Pinpoint the cell where the given text exists, returning its (X, Y) midpoint coordinate. 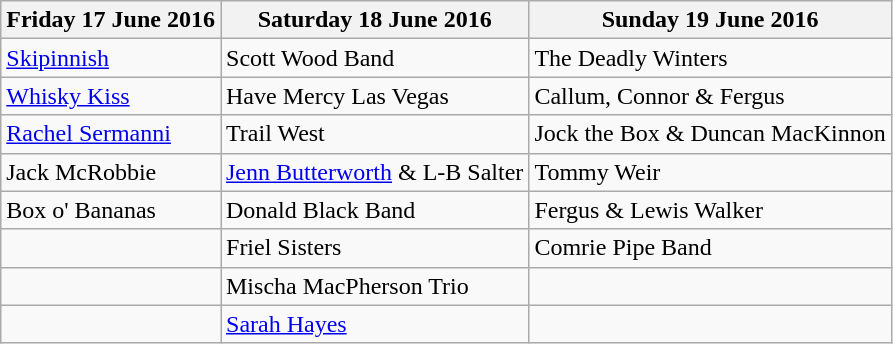
Rachel Sermanni (111, 134)
Box o' Bananas (111, 210)
Saturday 18 June 2016 (374, 20)
The Deadly Winters (710, 58)
Donald Black Band (374, 210)
Trail West (374, 134)
Callum, Connor & Fergus (710, 96)
Comrie Pipe Band (710, 248)
Skipinnish (111, 58)
Jock the Box & Duncan MacKinnon (710, 134)
Scott Wood Band (374, 58)
Sunday 19 June 2016 (710, 20)
Tommy Weir (710, 172)
Whisky Kiss (111, 96)
Have Mercy Las Vegas (374, 96)
Friday 17 June 2016 (111, 20)
Fergus & Lewis Walker (710, 210)
Mischa MacPherson Trio (374, 286)
Friel Sisters (374, 248)
Jack McRobbie (111, 172)
Jenn Butterworth & L-B Salter (374, 172)
Sarah Hayes (374, 324)
